From the cell containing the given text, extract its center point as [x, y] coordinate. 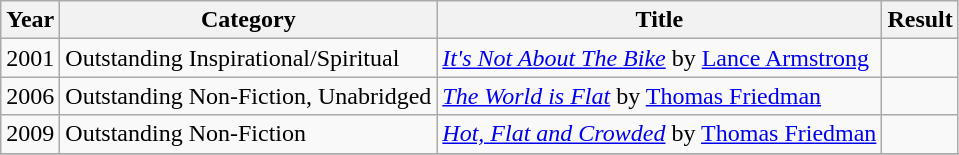
It's Not About The Bike by Lance Armstrong [660, 58]
2001 [30, 58]
Hot, Flat and Crowded by Thomas Friedman [660, 134]
Outstanding Inspirational/Spiritual [248, 58]
The World is Flat by Thomas Friedman [660, 96]
Outstanding Non-Fiction, Unabridged [248, 96]
2009 [30, 134]
Result [920, 20]
Title [660, 20]
2006 [30, 96]
Category [248, 20]
Outstanding Non-Fiction [248, 134]
Year [30, 20]
